Locate the cell with the specified text and output its [X, Y] center coordinate. 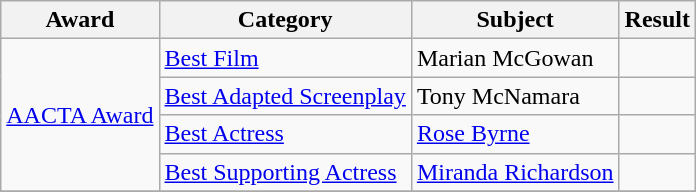
Best Supporting Actress [285, 172]
Result [657, 20]
Rose Byrne [515, 134]
Best Adapted Screenplay [285, 96]
Marian McGowan [515, 58]
Miranda Richardson [515, 172]
Best Actress [285, 134]
Tony McNamara [515, 96]
Best Film [285, 58]
Category [285, 20]
Award [80, 20]
Subject [515, 20]
AACTA Award [80, 115]
